Scan for the cell matching the given text and deliver its [X, Y] coordinate at center. 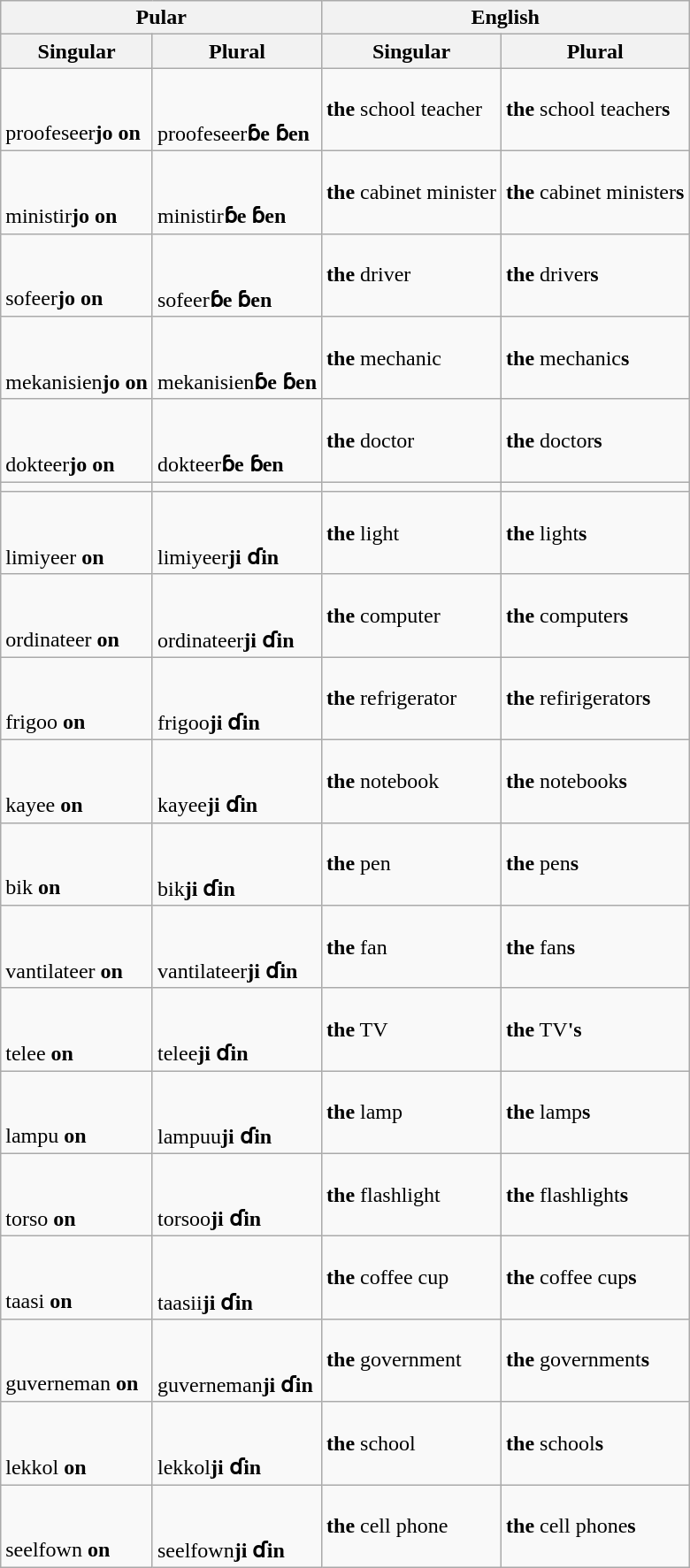
mekanisienɓe ɓen [237, 358]
taasi on [77, 1278]
the cabinet minister [412, 192]
the pens [595, 864]
the TV [412, 1029]
lampu on [77, 1113]
proofeseerɓe ɓen [237, 110]
limiyeerji ɗin [237, 533]
telee on [77, 1029]
the cell phones [595, 1526]
ministirjo on [77, 192]
the coffee cup [412, 1278]
limiyeer on [77, 533]
the lamps [595, 1113]
the lamp [412, 1113]
bik on [77, 864]
the driver [412, 275]
the doctors [595, 440]
seelfownji ɗin [237, 1526]
vantilateerji ɗin [237, 947]
the cell phone [412, 1526]
mekanisienjo on [77, 358]
the mechanics [595, 358]
guvernemanji ɗin [237, 1360]
the notebook [412, 781]
dokteerjo on [77, 440]
the coffee cups [595, 1278]
taasiiji ɗin [237, 1278]
the school [412, 1443]
ordinateer on [77, 616]
proofeseerjo on [77, 110]
the fan [412, 947]
the flashlights [595, 1195]
the doctor [412, 440]
the school teacher [412, 110]
the refirigerators [595, 699]
the mechanic [412, 358]
the government [412, 1360]
the governments [595, 1360]
torso on [77, 1195]
the schools [595, 1443]
the pen [412, 864]
teleeji ɗin [237, 1029]
sofeerɓe ɓen [237, 275]
lampuuji ɗin [237, 1113]
the lights [595, 533]
kayee on [77, 781]
ordinateerji ɗin [237, 616]
the cabinet ministers [595, 192]
the light [412, 533]
dokteerɓe ɓen [237, 440]
lekkolji ɗin [237, 1443]
frigooji ɗin [237, 699]
guverneman on [77, 1360]
English [506, 18]
the school teachers [595, 110]
bikji ɗin [237, 864]
kayeeji ɗin [237, 781]
seelfown on [77, 1526]
the flashlight [412, 1195]
the fans [595, 947]
the computer [412, 616]
the computers [595, 616]
sofeerjo on [77, 275]
the TV's [595, 1029]
Pular [161, 18]
frigoo on [77, 699]
the notebooks [595, 781]
the refrigerator [412, 699]
lekkol on [77, 1443]
ministirɓe ɓen [237, 192]
vantilateer on [77, 947]
the drivers [595, 275]
torsooji ɗin [237, 1195]
